Locate the cell with the specified text and output its (x, y) center coordinate. 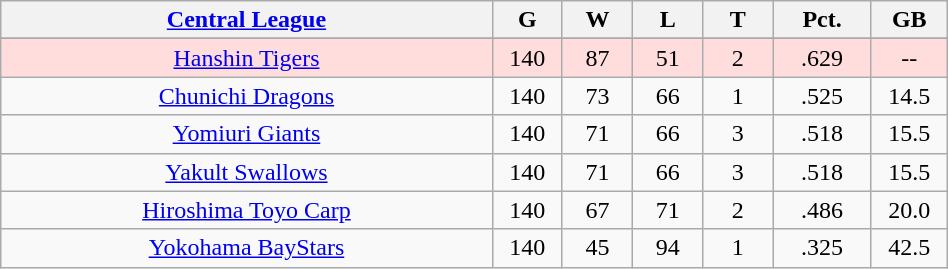
W (597, 20)
Chunichi Dragons (246, 96)
L (668, 20)
-- (909, 58)
Yokohama BayStars (246, 248)
20.0 (909, 210)
73 (597, 96)
87 (597, 58)
51 (668, 58)
67 (597, 210)
14.5 (909, 96)
45 (597, 248)
G (527, 20)
Pct. (822, 20)
42.5 (909, 248)
.325 (822, 248)
T (738, 20)
Central League (246, 20)
Yomiuri Giants (246, 134)
.525 (822, 96)
GB (909, 20)
Hiroshima Toyo Carp (246, 210)
.486 (822, 210)
Hanshin Tigers (246, 58)
.629 (822, 58)
Yakult Swallows (246, 172)
94 (668, 248)
